Capture the cell that displays the provided text and extract its (x, y) central coordinate. 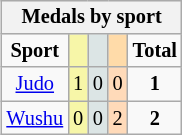
Medals by sport (91, 17)
Wushu (34, 118)
Total (155, 51)
Sport (34, 51)
Judo (34, 84)
